Extract the [X, Y] coordinate from the center of the cell holding the provided text.  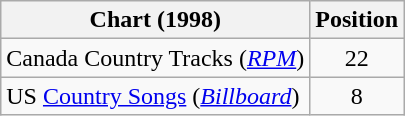
8 [357, 96]
Chart (1998) [156, 20]
22 [357, 58]
Canada Country Tracks (RPM) [156, 58]
Position [357, 20]
US Country Songs (Billboard) [156, 96]
